Locate the cell with the specified text and output its (x, y) center coordinate. 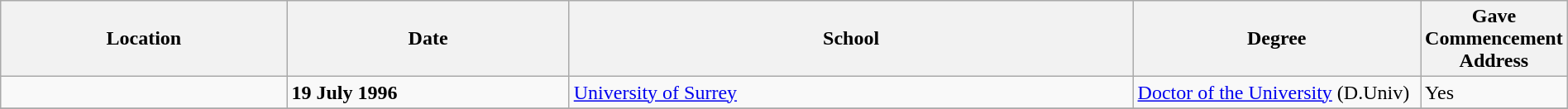
Doctor of the University (D.Univ) (1277, 92)
Date (428, 39)
Gave Commencement Address (1494, 39)
Degree (1277, 39)
School (851, 39)
Location (144, 39)
19 July 1996 (428, 92)
Yes (1494, 92)
University of Surrey (851, 92)
